Output the [x, y] coordinate of the center of the cell containing the given text.  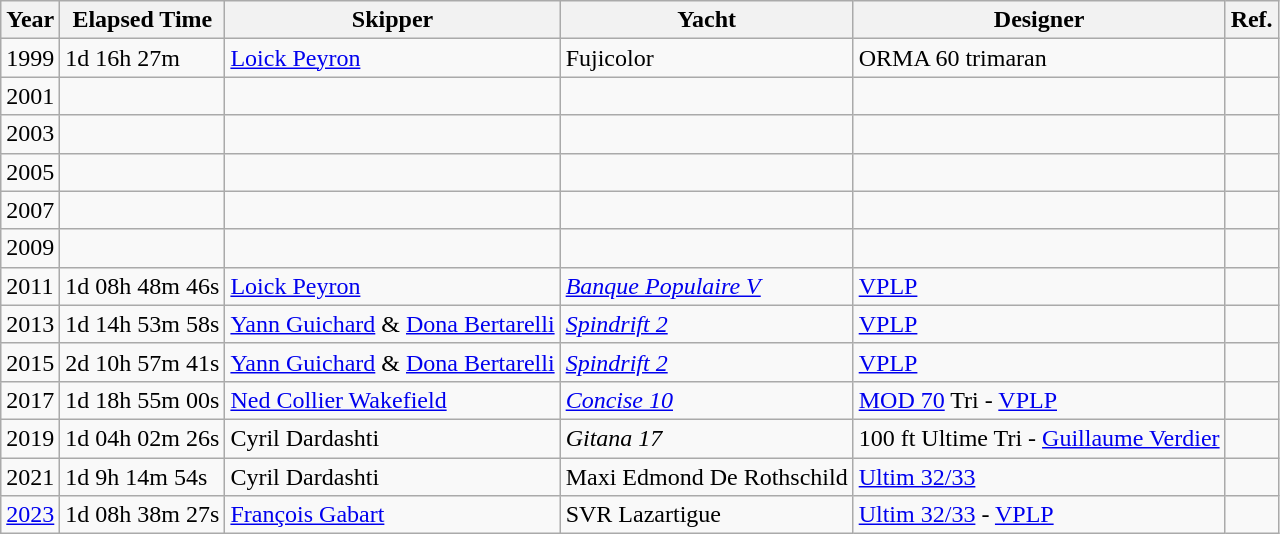
1d 9h 14m 54s [142, 477]
Ultim 32/33 [1039, 477]
Ned Collier Wakefield [392, 400]
1999 [30, 58]
2013 [30, 324]
1d 04h 02m 26s [142, 438]
Concise 10 [706, 400]
100 ft Ultime Tri - Guillaume Verdier [1039, 438]
Skipper [392, 20]
François Gabart [392, 515]
2021 [30, 477]
Ultim 32/33 - VPLP [1039, 515]
2003 [30, 134]
Maxi Edmond De Rothschild [706, 477]
2023 [30, 515]
Fujicolor [706, 58]
2d 10h 57m 41s [142, 362]
2011 [30, 286]
Banque Populaire V [706, 286]
1d 16h 27m [142, 58]
SVR Lazartigue [706, 515]
Ref. [1252, 20]
1d 08h 48m 46s [142, 286]
2005 [30, 172]
MOD 70 Tri - VPLP [1039, 400]
1d 18h 55m 00s [142, 400]
1d 14h 53m 58s [142, 324]
1d 08h 38m 27s [142, 515]
ORMA 60 trimaran [1039, 58]
2017 [30, 400]
Designer [1039, 20]
Year [30, 20]
Yacht [706, 20]
2019 [30, 438]
2007 [30, 210]
Gitana 17 [706, 438]
2009 [30, 248]
Elapsed Time [142, 20]
2015 [30, 362]
2001 [30, 96]
